Find where the given text appears and provide that cell's center as (x, y) coordinate. 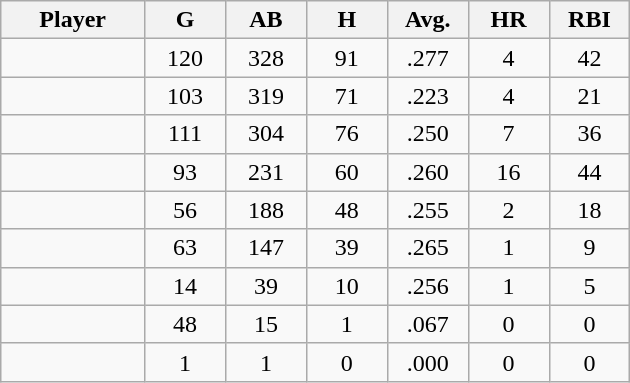
.067 (428, 324)
120 (186, 58)
44 (590, 172)
93 (186, 172)
147 (266, 248)
91 (346, 58)
63 (186, 248)
.255 (428, 210)
188 (266, 210)
.265 (428, 248)
Player (73, 20)
319 (266, 96)
HR (508, 20)
7 (508, 134)
G (186, 20)
.223 (428, 96)
16 (508, 172)
21 (590, 96)
2 (508, 210)
10 (346, 286)
111 (186, 134)
76 (346, 134)
14 (186, 286)
.250 (428, 134)
AB (266, 20)
36 (590, 134)
.260 (428, 172)
.277 (428, 58)
231 (266, 172)
71 (346, 96)
60 (346, 172)
103 (186, 96)
18 (590, 210)
328 (266, 58)
304 (266, 134)
.000 (428, 362)
15 (266, 324)
.256 (428, 286)
9 (590, 248)
H (346, 20)
RBI (590, 20)
5 (590, 286)
42 (590, 58)
56 (186, 210)
Avg. (428, 20)
